Extract the (x, y) coordinate from the center of the cell holding the provided text.  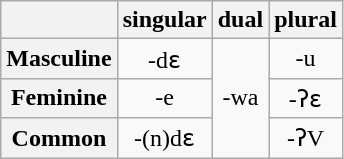
dual (240, 20)
singular (164, 20)
-ʔV (306, 138)
-ʔɛ (306, 98)
Masculine (59, 59)
Feminine (59, 98)
Common (59, 138)
-wa (240, 98)
-e (164, 98)
-u (306, 59)
plural (306, 20)
-dɛ (164, 59)
-(n)dɛ (164, 138)
